Provide the [X, Y] coordinate of the cell's center where the given text is located.  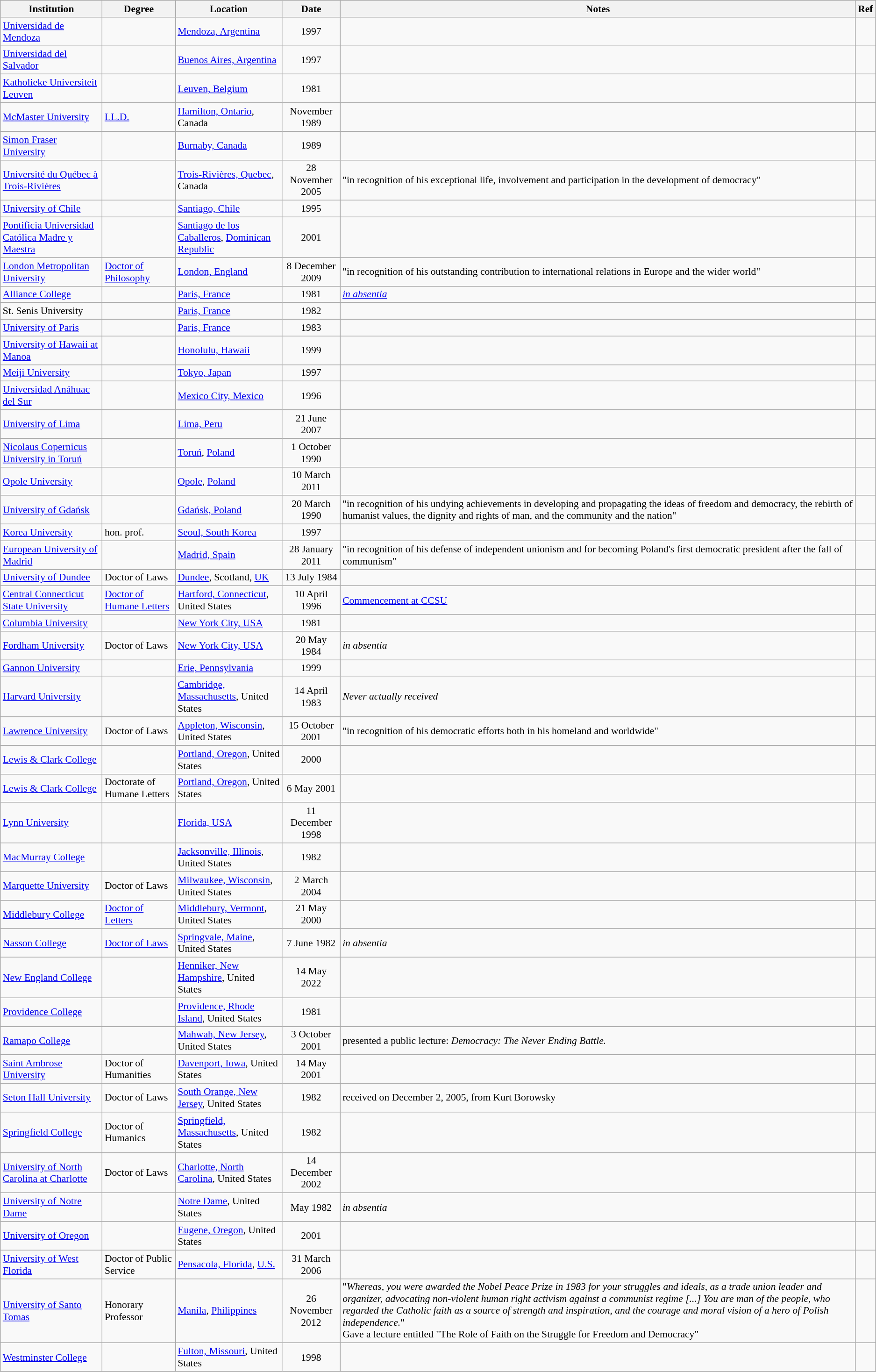
London Metropolitan University [51, 272]
Opole University [51, 481]
1995 [311, 209]
Providence College [51, 1012]
Middlebury, Vermont, United States [229, 914]
Ref [865, 9]
Harvard University [51, 697]
Mexico City, Mexico [229, 395]
Springfield College [51, 1133]
Nasson College [51, 943]
Simon Fraser University [51, 146]
Columbia University [51, 623]
Leuven, Belgium [229, 89]
New England College [51, 978]
Notes [598, 9]
Location [229, 9]
Appleton, Wisconsin, United States [229, 731]
13 July 1984 [311, 578]
Burnaby, Canada [229, 146]
Fulton, Missouri, United States [229, 1357]
Doctor of Humane Letters [139, 600]
LL.D. [139, 117]
University of Paris [51, 328]
University of Dundee [51, 578]
28 January 2011 [311, 555]
28 November 2005 [311, 180]
Mahwah, New Jersey, United States [229, 1040]
Mendoza, Argentina [229, 32]
31 March 2006 [311, 1265]
20 May 1984 [311, 646]
Doctor of Humanities [139, 1069]
Meiji University [51, 373]
Erie, Pennsylvania [229, 668]
London, England [229, 272]
10 March 2011 [311, 481]
University of Hawaii at Manoa [51, 350]
Doctor of Philosophy [139, 272]
Universidad del Salvador [51, 60]
Date [311, 9]
Pontificia Universidad Católica Madre y Maestra [51, 237]
Manila, Philippines [229, 1311]
Alliance College [51, 294]
presented a public lecture: Democracy: The Never Ending Battle. [598, 1040]
6 May 2001 [311, 788]
University of Gdańsk [51, 510]
hon. prof. [139, 533]
21 June 2007 [311, 424]
"in recognition of his democratic efforts both in his homeland and worldwide" [598, 731]
University of Notre Dame [51, 1208]
Katholieke Universiteit Leuven [51, 89]
2000 [311, 760]
Santiago de los Caballeros, Dominican Republic [229, 237]
University of Chile [51, 209]
"in recognition of his exceptional life, involvement and participation in the development of democracy" [598, 180]
Hamilton, Ontario, Canada [229, 117]
South Orange, New Jersey, United States [229, 1098]
University of North Carolina at Charlotte [51, 1173]
Universidad de Mendoza [51, 32]
Middlebury College [51, 914]
2 March 2004 [311, 886]
European University of Madrid [51, 555]
7 June 1982 [311, 943]
1989 [311, 146]
Madrid, Spain [229, 555]
Nicolaus Copernicus University in Toruń [51, 452]
15 October 2001 [311, 731]
Doctor of Humanics [139, 1133]
Gannon University [51, 668]
Charlotte, North Carolina, United States [229, 1173]
26 November 2012 [311, 1311]
Toruń, Poland [229, 452]
"in recognition of his defense of independent unionism and for becoming Poland's first democratic president after the fall of communism" [598, 555]
11 December 1998 [311, 823]
Marquette University [51, 886]
Honolulu, Hawaii [229, 350]
21 May 2000 [311, 914]
1983 [311, 328]
Degree [139, 9]
University of Lima [51, 424]
8 December 2009 [311, 272]
Honorary Professor [139, 1311]
Springvale, Maine, United States [229, 943]
Doctor of Letters [139, 914]
May 1982 [311, 1208]
Lima, Peru [229, 424]
Lynn University [51, 823]
Doctor of Public Service [139, 1265]
Seton Hall University [51, 1098]
Hartford, Connecticut, United States [229, 600]
Opole, Poland [229, 481]
Lawrence University [51, 731]
Cambridge, Massachusetts, United States [229, 697]
Fordham University [51, 646]
14 December 2002 [311, 1173]
Never actually received [598, 697]
Doctorate of Humane Letters [139, 788]
14 April 1983 [311, 697]
Davenport, Iowa, United States [229, 1069]
Commencement at CCSU [598, 600]
Pensacola, Florida, U.S. [229, 1265]
Central Connecticut State University [51, 600]
Notre Dame, United States [229, 1208]
20 March 1990 [311, 510]
10 April 1996 [311, 600]
Providence, Rhode Island, United States [229, 1012]
Université du Québec à Trois-Rivières [51, 180]
Westminster College [51, 1357]
MacMurray College [51, 857]
McMaster University [51, 117]
Trois-Rivières, Quebec, Canada [229, 180]
University of Oregon [51, 1236]
Springfield, Massachusetts, United States [229, 1133]
November 1989 [311, 117]
Henniker, New Hampshire, United States [229, 978]
3 October 2001 [311, 1040]
Institution [51, 9]
University of West Florida [51, 1265]
Jacksonville, Illinois, United States [229, 857]
Tokyo, Japan [229, 373]
Korea University [51, 533]
St. Senis University [51, 311]
1998 [311, 1357]
Buenos Aires, Argentina [229, 60]
Eugene, Oregon, United States [229, 1236]
Ramapo College [51, 1040]
Dundee, Scotland, UK [229, 578]
"in recognition of his outstanding contribution to international relations in Europe and the wider world" [598, 272]
Milwaukee, Wisconsin, United States [229, 886]
received on December 2, 2005, from Kurt Borowsky [598, 1098]
1 October 1990 [311, 452]
Santiago, Chile [229, 209]
University of Santo Tomas [51, 1311]
Gdańsk, Poland [229, 510]
14 May 2001 [311, 1069]
1996 [311, 395]
Florida, USA [229, 823]
Universidad Anáhuac del Sur [51, 395]
Seoul, South Korea [229, 533]
14 May 2022 [311, 978]
Saint Ambrose University [51, 1069]
